Return [X, Y] of the center of cell containing provided text 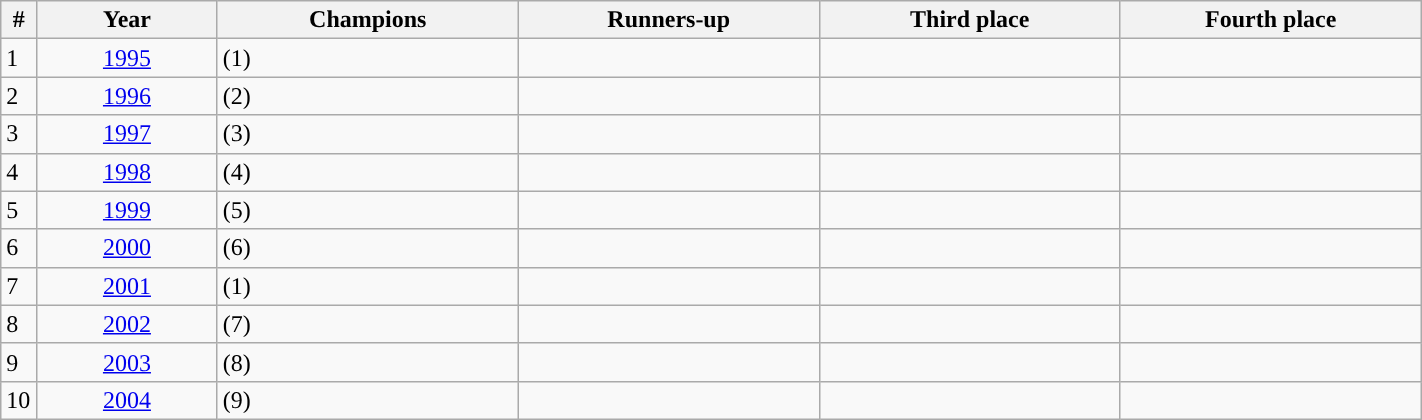
(3) [368, 134]
6 [19, 248]
4 [19, 172]
1999 [128, 210]
8 [19, 324]
2003 [128, 362]
(6) [368, 248]
(9) [368, 400]
Year [128, 20]
(4) [368, 172]
Fourth place [1270, 20]
Runners-up [668, 20]
2 [19, 96]
1996 [128, 96]
(7) [368, 324]
(2) [368, 96]
3 [19, 134]
(8) [368, 362]
2000 [128, 248]
2002 [128, 324]
Third place [970, 20]
(5) [368, 210]
2004 [128, 400]
10 [19, 400]
1995 [128, 58]
1 [19, 58]
# [19, 20]
1998 [128, 172]
5 [19, 210]
7 [19, 286]
2001 [128, 286]
1997 [128, 134]
Champions [368, 20]
9 [19, 362]
